From the cell containing the given text, extract its center point as (x, y) coordinate. 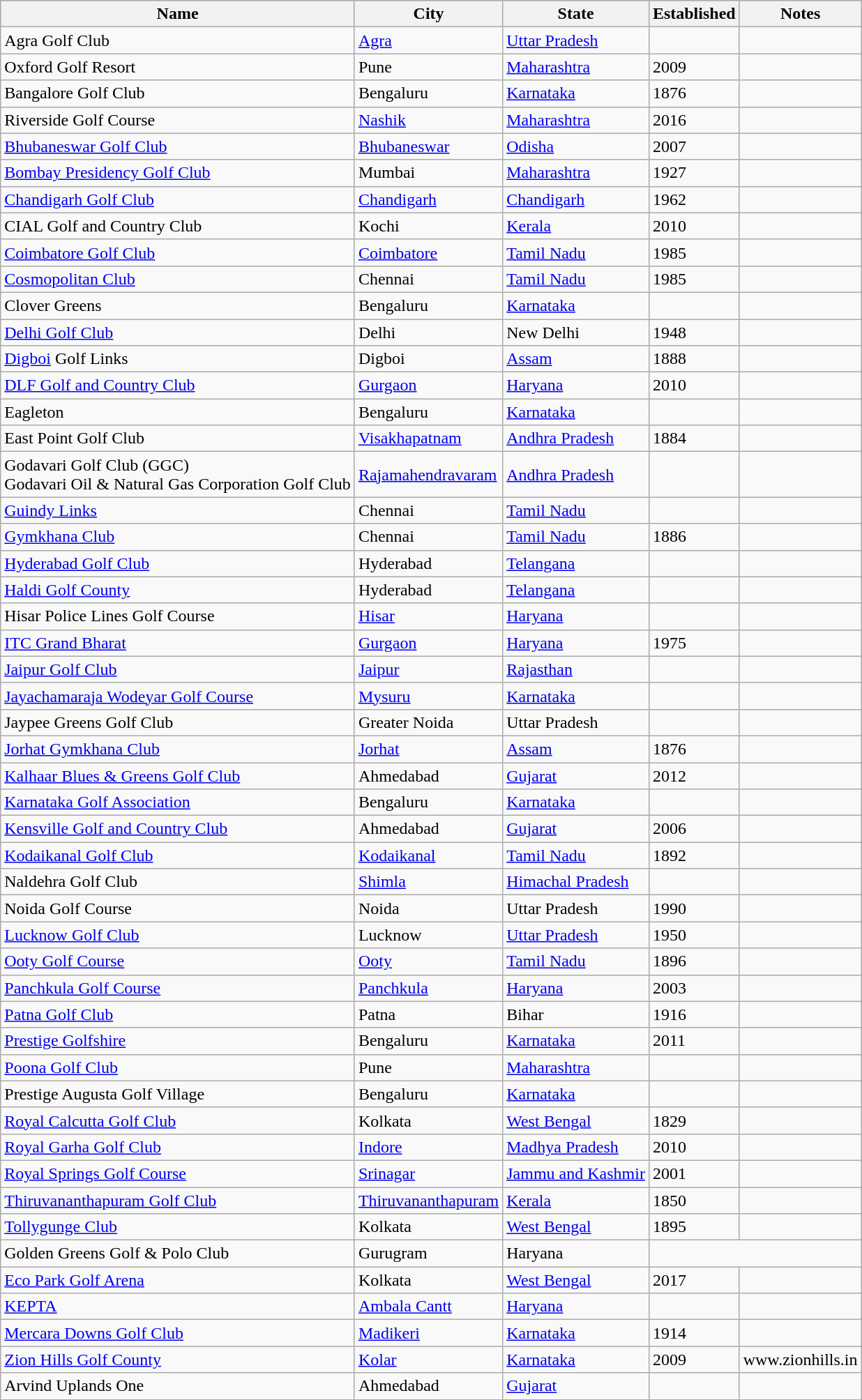
Eagleton (178, 412)
Karnataka Golf Association (178, 802)
2011 (694, 1041)
Name (178, 14)
2016 (694, 120)
Lucknow (428, 935)
Prestige Augusta Golf Village (178, 1094)
CIAL Golf and Country Club (178, 226)
Jaipur (428, 669)
1916 (694, 1014)
Gurugram (428, 1254)
Odisha (576, 146)
2007 (694, 146)
Royal Calcutta Golf Club (178, 1120)
1962 (694, 199)
ITC Grand Bharat (178, 643)
Noida (428, 908)
Nashik (428, 120)
Notes (801, 14)
Godavari Golf Club (GGC)Godavari Oil & Natural Gas Corporation Golf Club (178, 474)
Jaipur Golf Club (178, 669)
East Point Golf Club (178, 439)
Lucknow Golf Club (178, 935)
Jammu and Kashmir (576, 1173)
Eco Park Golf Arena (178, 1280)
Zion Hills Golf County (178, 1360)
Ambala Cantt (428, 1307)
DLF Golf and Country Club (178, 386)
Mysuru (428, 696)
Haldi Golf County (178, 590)
Cosmopolitan Club (178, 279)
Hisar Police Lines Golf Course (178, 616)
Patna Golf Club (178, 1014)
Bhubaneswar (428, 146)
Kochi (428, 226)
1892 (694, 855)
Coimbatore Golf Club (178, 252)
1914 (694, 1333)
2012 (694, 776)
1886 (694, 537)
Shimla (428, 882)
Jorhat Gymkhana Club (178, 749)
www.zionhills.in (801, 1360)
Madhya Pradesh (576, 1147)
2006 (694, 829)
Oxford Golf Resort (178, 67)
1950 (694, 935)
Delhi (428, 333)
Mumbai (428, 173)
Established (694, 14)
1975 (694, 643)
Thiruvananthapuram Golf Club (178, 1200)
Ooty Golf Course (178, 961)
Bihar (576, 1014)
Riverside Golf Course (178, 120)
Chandigarh Golf Club (178, 199)
Bhubaneswar Golf Club (178, 146)
Tollygunge Club (178, 1227)
Clover Greens (178, 305)
Jorhat (428, 749)
Rajasthan (576, 669)
Prestige Golfshire (178, 1041)
Mercara Downs Golf Club (178, 1333)
Bombay Presidency Golf Club (178, 173)
1884 (694, 439)
2003 (694, 988)
Agra (428, 40)
Jayachamaraja Wodeyar Golf Course (178, 696)
KEPTA (178, 1307)
Rajamahendravaram (428, 474)
Madikeri (428, 1333)
1888 (694, 359)
Kolar (428, 1360)
Panchkula Golf Course (178, 988)
Coimbatore (428, 252)
Ooty (428, 961)
Greater Noida (428, 722)
1896 (694, 961)
Patna (428, 1014)
Poona Golf Club (178, 1067)
State (576, 14)
1990 (694, 908)
2017 (694, 1280)
Gymkhana Club (178, 537)
Kodaikanal (428, 855)
Thiruvananthapuram (428, 1200)
Hyderabad Golf Club (178, 563)
Royal Springs Golf Course (178, 1173)
Golden Greens Golf & Polo Club (178, 1254)
Naldehra Golf Club (178, 882)
Panchkula (428, 988)
1948 (694, 333)
City (428, 14)
1850 (694, 1200)
Agra Golf Club (178, 40)
Hisar (428, 616)
Guindy Links (178, 510)
Royal Garha Golf Club (178, 1147)
Kalhaar Blues & Greens Golf Club (178, 776)
2001 (694, 1173)
1829 (694, 1120)
Kodaikanal Golf Club (178, 855)
1895 (694, 1227)
New Delhi (576, 333)
Kensville Golf and Country Club (178, 829)
Indore (428, 1147)
1927 (694, 173)
Arvind Uplands One (178, 1386)
Himachal Pradesh (576, 882)
Digboi Golf Links (178, 359)
Noida Golf Course (178, 908)
Jaypee Greens Golf Club (178, 722)
Digboi (428, 359)
Bangalore Golf Club (178, 93)
Delhi Golf Club (178, 333)
Srinagar (428, 1173)
Visakhapatnam (428, 439)
